Capture the cell that displays the provided text and extract its (X, Y) central coordinate. 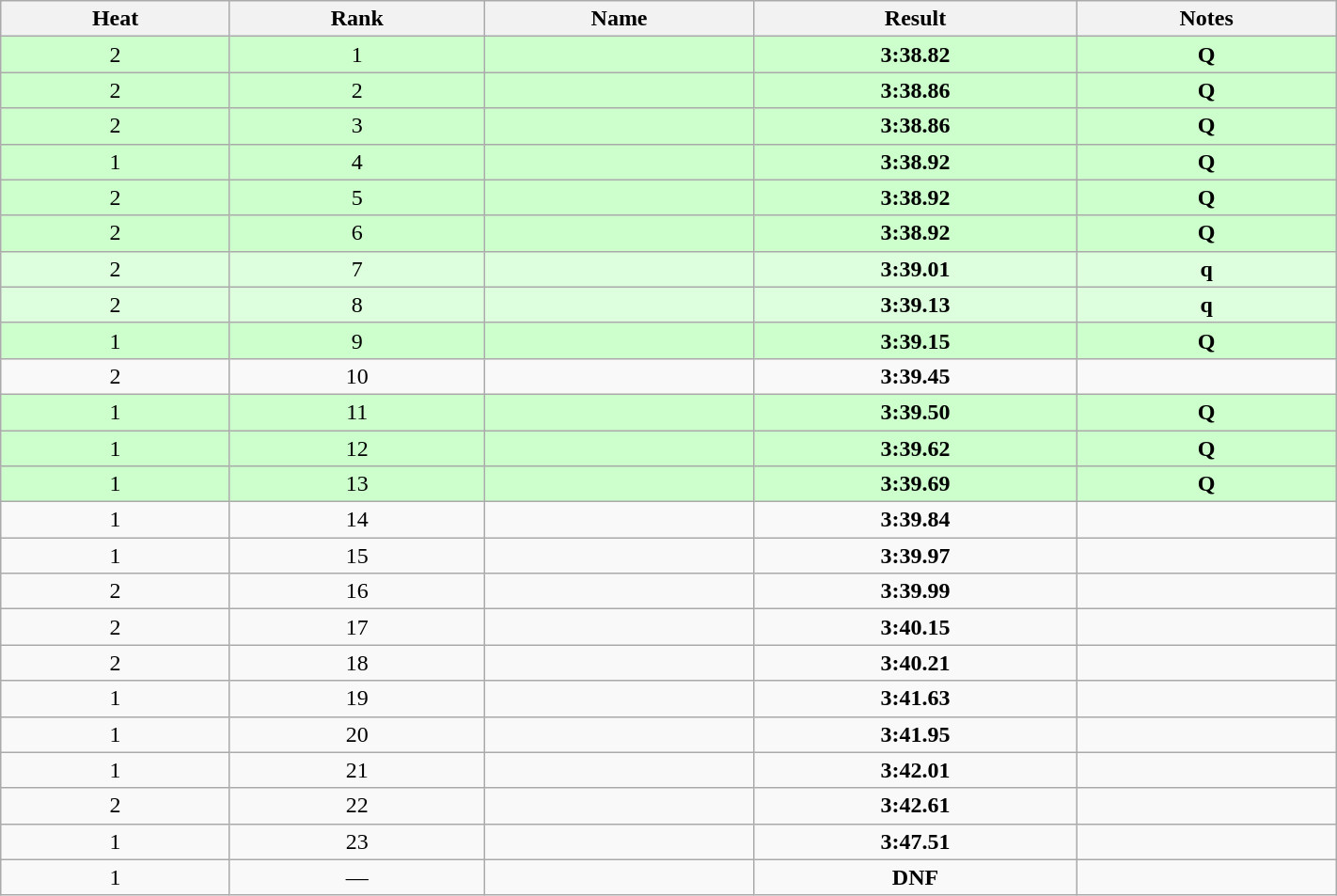
3:40.15 (916, 627)
3:39.15 (916, 340)
18 (357, 663)
5 (357, 197)
19 (357, 699)
3:39.62 (916, 448)
4 (357, 162)
Name (619, 19)
3:39.45 (916, 376)
3:47.51 (916, 841)
20 (357, 734)
3:39.13 (916, 305)
3 (357, 126)
7 (357, 269)
9 (357, 340)
3:39.69 (916, 484)
DNF (916, 877)
3:39.97 (916, 556)
3:42.01 (916, 770)
Result (916, 19)
3:41.63 (916, 699)
17 (357, 627)
3:40.21 (916, 663)
22 (357, 806)
21 (357, 770)
6 (357, 233)
3:39.01 (916, 269)
3:39.50 (916, 412)
Heat (116, 19)
3:38.82 (916, 55)
12 (357, 448)
16 (357, 591)
3:41.95 (916, 734)
Rank (357, 19)
10 (357, 376)
3:39.99 (916, 591)
13 (357, 484)
15 (357, 556)
Notes (1206, 19)
3:39.84 (916, 520)
11 (357, 412)
3:42.61 (916, 806)
8 (357, 305)
— (357, 877)
14 (357, 520)
23 (357, 841)
